Provide the [x, y] coordinate of the cell's center where the given text is located.  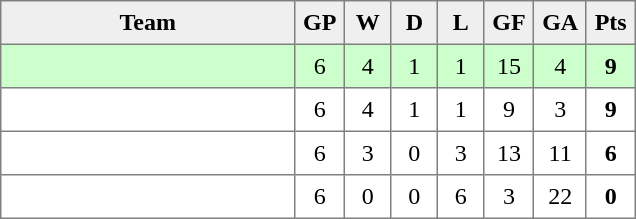
13 [509, 153]
Team [148, 23]
15 [509, 66]
11 [560, 153]
D [414, 23]
W [368, 23]
22 [560, 197]
GP [320, 23]
L [461, 23]
Pts [610, 23]
GA [560, 23]
GF [509, 23]
